Capture the cell that displays the provided text and extract its [X, Y] central coordinate. 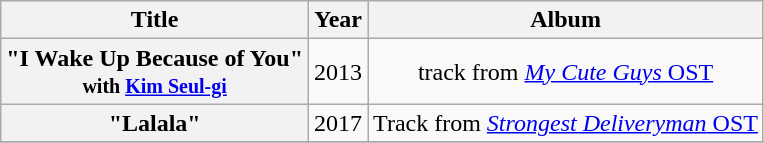
"Lalala" [155, 123]
Album [566, 20]
2017 [338, 123]
2013 [338, 72]
track from My Cute Guys OST [566, 72]
"I Wake Up Because of You" with Kim Seul-gi [155, 72]
Title [155, 20]
Year [338, 20]
Track from Strongest Deliveryman OST [566, 123]
